Find where the given text appears and provide that cell's center as (x, y) coordinate. 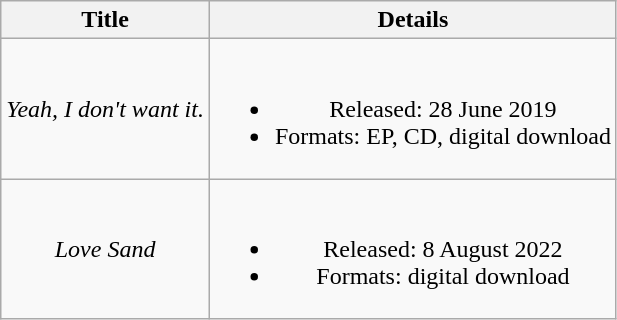
Love Sand (106, 249)
Released: 8 August 2022Formats: digital download (412, 249)
Released: 28 June 2019Formats: EP, CD, digital download (412, 109)
Details (412, 20)
Yeah, I don't want it. (106, 109)
Title (106, 20)
